Locate the cell with the specified text and output its [X, Y] center coordinate. 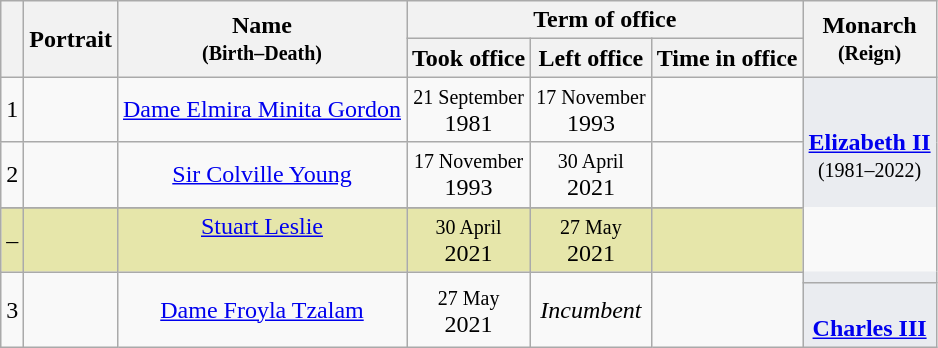
Monarch(Reign) [870, 39]
Elizabeth II(1981–2022) [870, 142]
Took office [468, 58]
Name(Birth–Death) [262, 39]
21 September1981 [468, 110]
2 [12, 174]
3 [12, 310]
Time in office [727, 58]
Stuart Leslie [262, 240]
Portrait [71, 39]
Dame Elmira Minita Gordon [262, 110]
Left office [591, 58]
Sir Colville Young [262, 174]
Dame Froyla Tzalam [262, 310]
1 [12, 110]
Incumbent [591, 310]
Charles III [870, 314]
Term of office [604, 20]
– [12, 240]
